Determine the (x, y) coordinate at the center of the cell enclosing the given text.  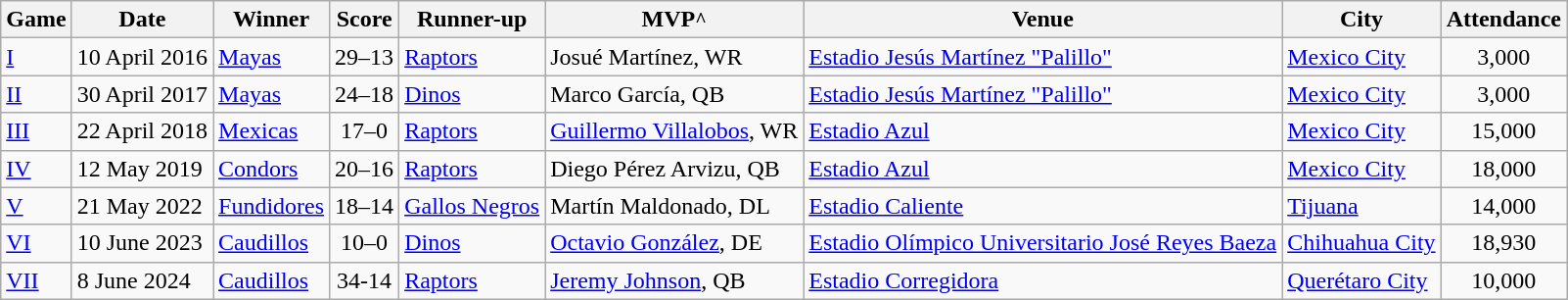
10–0 (364, 243)
VI (36, 243)
City (1361, 20)
Octavio González, DE (674, 243)
Estadio Corregidora (1043, 280)
Runner-up (472, 20)
I (36, 57)
Guillermo Villalobos, WR (674, 131)
15,000 (1503, 131)
II (36, 94)
Condors (272, 169)
Score (364, 20)
Diego Pérez Arvizu, QB (674, 169)
Venue (1043, 20)
10,000 (1503, 280)
V (36, 206)
MVP^ (674, 20)
Date (142, 20)
8 June 2024 (142, 280)
34-14 (364, 280)
24–18 (364, 94)
20–16 (364, 169)
10 June 2023 (142, 243)
29–13 (364, 57)
18,930 (1503, 243)
Fundidores (272, 206)
Estadio Caliente (1043, 206)
Marco García, QB (674, 94)
18,000 (1503, 169)
21 May 2022 (142, 206)
Mexicas (272, 131)
Martín Maldonado, DL (674, 206)
Estadio Olímpico Universitario José Reyes Baeza (1043, 243)
17–0 (364, 131)
IV (36, 169)
Attendance (1503, 20)
Winner (272, 20)
Josué Martínez, WR (674, 57)
Gallos Negros (472, 206)
14,000 (1503, 206)
III (36, 131)
Querétaro City (1361, 280)
18–14 (364, 206)
Chihuahua City (1361, 243)
10 April 2016 (142, 57)
Game (36, 20)
VII (36, 280)
Tijuana (1361, 206)
22 April 2018 (142, 131)
30 April 2017 (142, 94)
Jeremy Johnson, QB (674, 280)
12 May 2019 (142, 169)
